Return the (x, y) coordinate for the center point of the cell that contains the specified text.  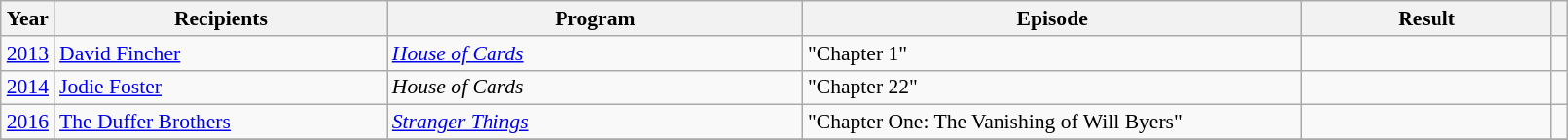
Recipients (221, 18)
"Chapter 1" (1053, 53)
Result (1426, 18)
David Fincher (221, 53)
"Chapter 22" (1053, 87)
Program (596, 18)
2014 (27, 87)
"Chapter One: The Vanishing of Will Byers" (1053, 122)
2016 (27, 122)
The Duffer Brothers (221, 122)
Episode (1053, 18)
Year (27, 18)
Stranger Things (596, 122)
2013 (27, 53)
Jodie Foster (221, 87)
